Identify which cell holds the provided text, then report its [x, y] central coordinate. 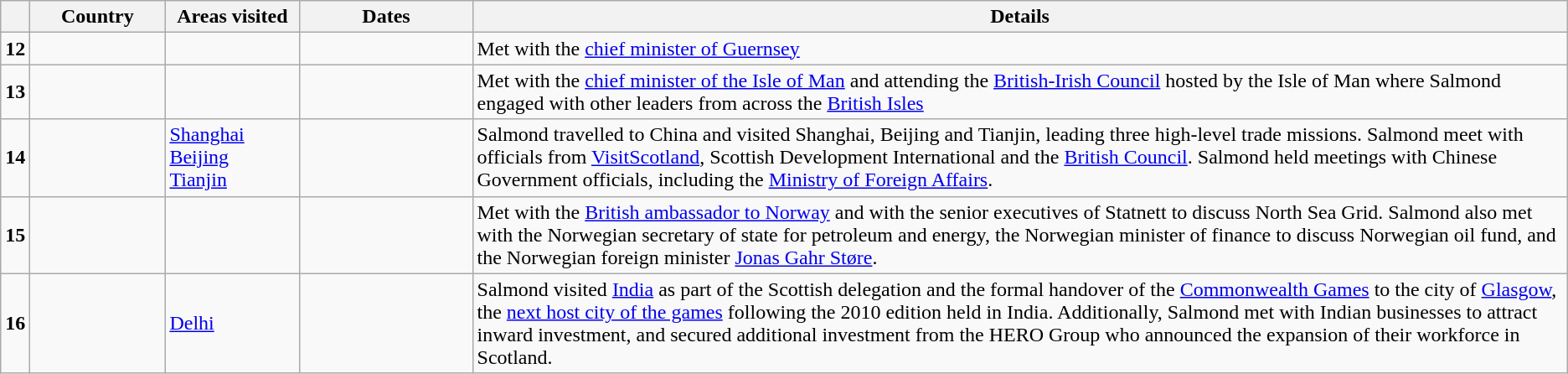
Areas visited [233, 17]
15 [15, 235]
13 [15, 92]
16 [15, 324]
Dates [386, 17]
Country [97, 17]
14 [15, 158]
12 [15, 49]
Delhi [233, 324]
ShanghaiBeijingTianjin [233, 158]
Met with the chief minister of Guernsey [1020, 49]
Details [1020, 17]
